Search for the cell housing the specified text and yield its (x, y) center coordinate. 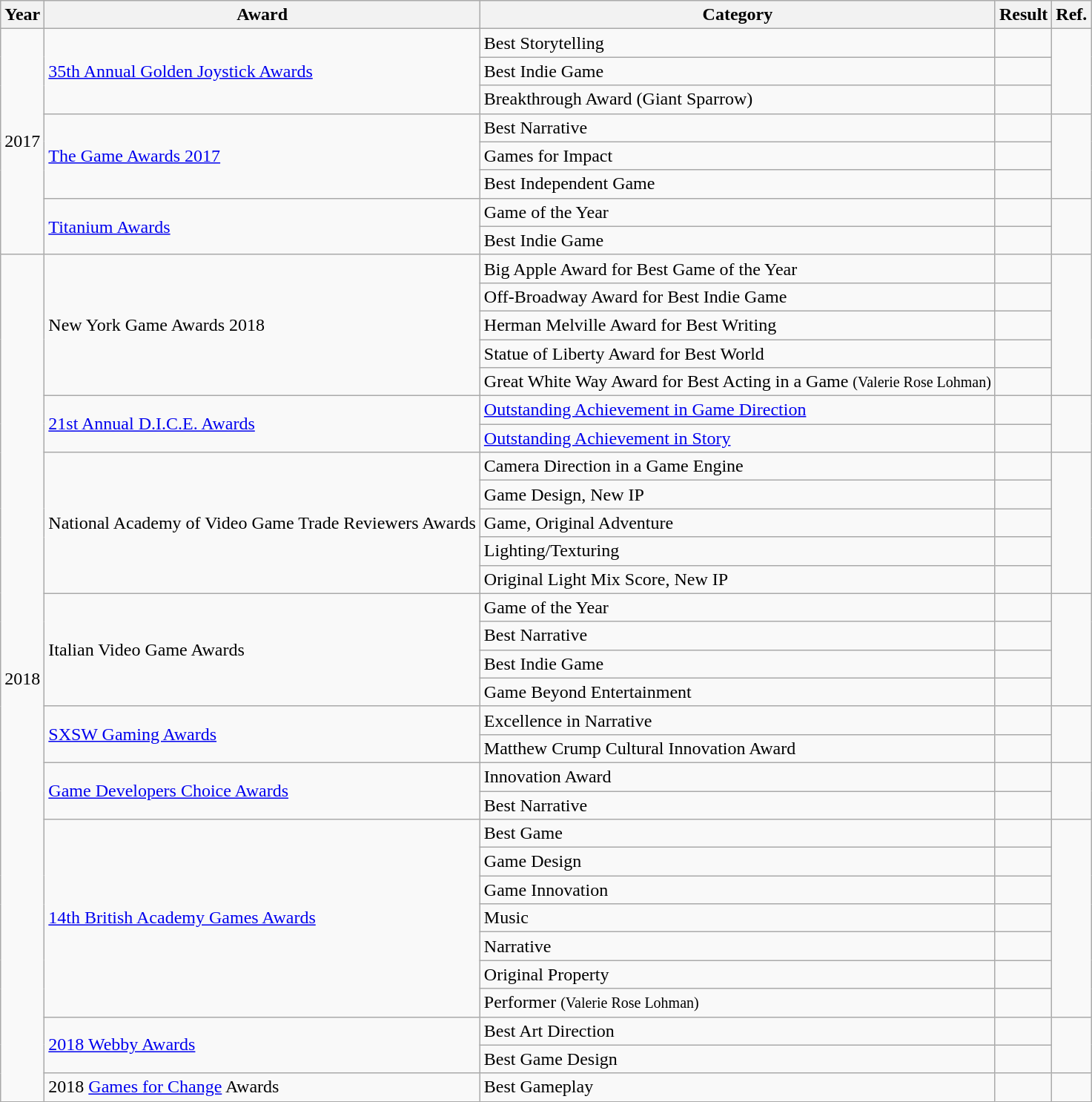
2018 (22, 678)
Performer (Valerie Rose Lohman) (737, 1003)
Result (1023, 15)
Best Gameplay (737, 1087)
2017 (22, 142)
Outstanding Achievement in Game Direction (737, 410)
Ref. (1072, 15)
Game Innovation (737, 890)
Best Independent Game (737, 184)
SXSW Gaming Awards (262, 734)
Award (262, 15)
National Academy of Video Game Trade Reviewers Awards (262, 523)
Statue of Liberty Award for Best World (737, 354)
Off-Broadway Award for Best Indie Game (737, 297)
Game Design (737, 862)
Best Storytelling (737, 43)
Original Light Mix Score, New IP (737, 579)
Year (22, 15)
Titanium Awards (262, 226)
Great White Way Award for Best Acting in a Game (Valerie Rose Lohman) (737, 382)
Music (737, 918)
New York Game Awards 2018 (262, 325)
2018 Webby Awards (262, 1045)
Lighting/Texturing (737, 551)
Excellence in Narrative (737, 720)
Matthew Crump Cultural Innovation Award (737, 748)
Italian Video Game Awards (262, 650)
Game Design, New IP (737, 495)
21st Annual D.I.C.E. Awards (262, 424)
Game Beyond Entertainment (737, 692)
Narrative (737, 946)
Innovation Award (737, 776)
Game, Original Adventure (737, 523)
The Game Awards 2017 (262, 156)
Camera Direction in a Game Engine (737, 466)
Breakthrough Award (Giant Sparrow) (737, 99)
Games for Impact (737, 156)
35th Annual Golden Joystick Awards (262, 71)
Best Art Direction (737, 1031)
Best Game (737, 834)
Big Apple Award for Best Game of the Year (737, 268)
Original Property (737, 974)
Game Developers Choice Awards (262, 791)
14th British Academy Games Awards (262, 918)
2018 Games for Change Awards (262, 1087)
Category (737, 15)
Outstanding Achievement in Story (737, 438)
Best Game Design (737, 1059)
Herman Melville Award for Best Writing (737, 325)
